Find where the given text appears and provide that cell's center as [X, Y] coordinate. 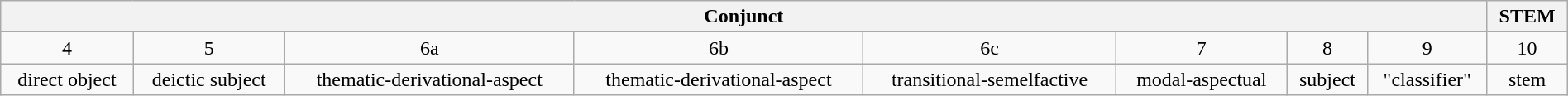
subject [1327, 79]
10 [1527, 48]
5 [208, 48]
8 [1327, 48]
6a [429, 48]
deictic subject [208, 79]
modal-aspectual [1201, 79]
6c [989, 48]
"classifier" [1427, 79]
6b [719, 48]
STEM [1527, 17]
9 [1427, 48]
transitional-semelfactive [989, 79]
Conjunct [744, 17]
7 [1201, 48]
4 [67, 48]
direct object [67, 79]
stem [1527, 79]
